Find where the given text appears and provide that cell's center as (x, y) coordinate. 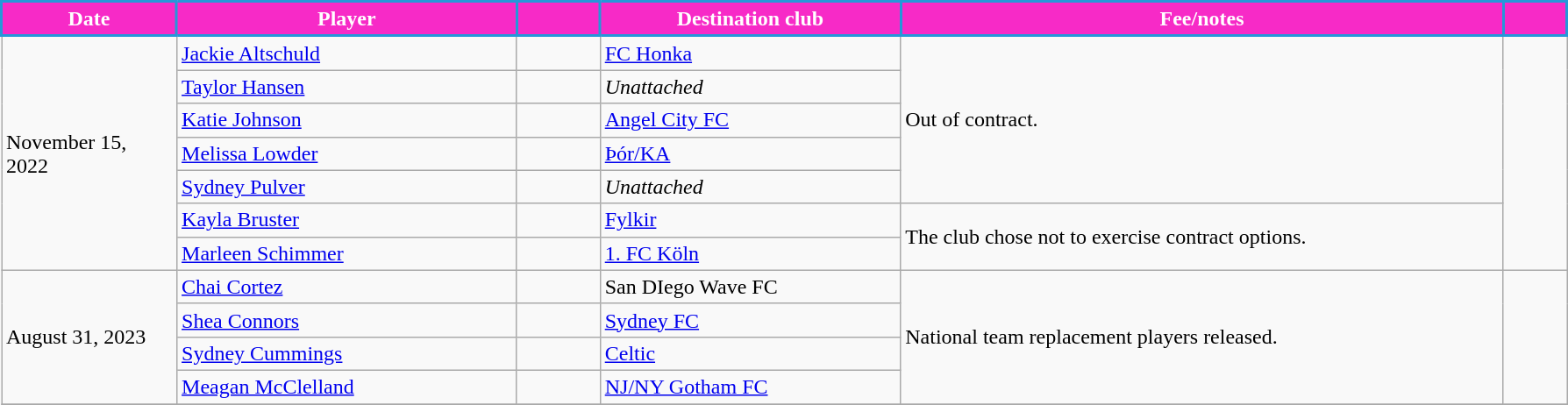
Chai Cortez (347, 287)
Out of contract. (1202, 119)
Meagan McClelland (347, 387)
Date (89, 19)
FC Honka (751, 53)
San DIego Wave FC (751, 287)
Angel City FC (751, 120)
November 15, 2022 (89, 153)
Katie Johnson (347, 120)
Shea Connors (347, 320)
National team replacement players released. (1202, 337)
August 31, 2023 (89, 337)
Celtic (751, 353)
1. FC Köln (751, 253)
Sydney Cummings (347, 353)
Taylor Hansen (347, 87)
Destination club (751, 19)
Kayla Bruster (347, 220)
NJ/NY Gotham FC (751, 387)
Marleen Schimmer (347, 253)
The club chose not to exercise contract options. (1202, 237)
Fylkir (751, 220)
Jackie Altschuld (347, 53)
Þór/KA (751, 153)
Player (347, 19)
Sydney Pulver (347, 187)
Sydney FC (751, 320)
Fee/notes (1202, 19)
Melissa Lowder (347, 153)
